Provide the [x, y] coordinate of the cell's center where the given text is located.  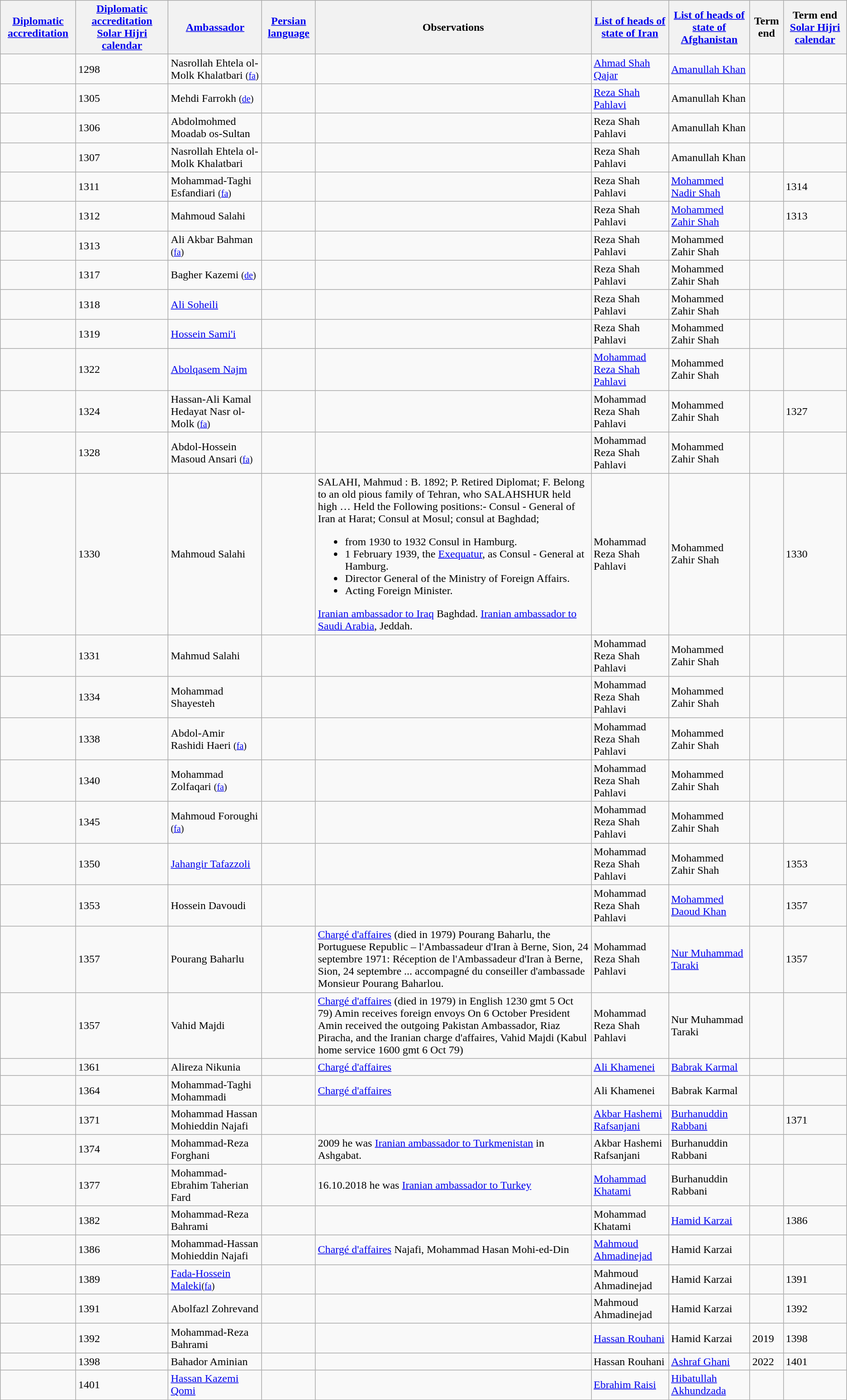
Bagher Kazemi (de) [215, 275]
List of heads of state of Afghanistan [709, 27]
Mohammad-Ebrahim Taherian Fard [215, 1185]
Ahmad Shah Qajar [630, 69]
Mehdi Farrokh (de) [215, 99]
Diplomatic accreditation Solar Hijri calendar [122, 27]
Mohammed Daoud Khan [709, 905]
1307 [122, 157]
Vahid Majdi [215, 1025]
2022 [766, 1362]
Abdolmohmed Moadab os-Sultan [215, 128]
Mohammed Nadir Shah [709, 186]
1361 [122, 1067]
1340 [122, 781]
Mohammad-Taghi Esfandiari (fa) [215, 186]
1312 [122, 216]
Ebrahim Raisi [630, 1385]
Mohammad Hassan Mohieddin Najafi [215, 1119]
1350 [122, 864]
16.10.2018 he was Iranian ambassador to Turkey [453, 1185]
List of heads of state of Iran [630, 27]
1374 [122, 1149]
1331 [122, 656]
Hassan-Ali Kamal Hedayat Nasr ol-Molk (fa) [215, 411]
Diplomatic accreditation [38, 27]
Hassan Kazemi Qomi [215, 1385]
Bahador Aminian [215, 1362]
1334 [122, 697]
Ashraf Ghani [709, 1362]
Hossein Sami'i [215, 334]
1338 [122, 739]
Mohammad Zolfaqari (fa) [215, 781]
1382 [122, 1221]
1322 [122, 369]
Jahangir Tafazzoli [215, 864]
Abdol-Amir Rashidi Haeri (fa) [215, 739]
1317 [122, 275]
1324 [122, 411]
1345 [122, 822]
2009 he was Iranian ambassador to Turkmenistan in Ashgabat. [453, 1149]
1319 [122, 334]
1306 [122, 128]
Nasrollah Ehtela ol-Molk Khalatbari (fa) [215, 69]
1311 [122, 186]
Ambassador [215, 27]
Hibatullah Akhundzada [709, 1385]
1364 [122, 1090]
Chargé d'affaires Najafi, Mohammad Hasan Mohi-ed-Din [453, 1250]
Abolfazl Zohrevand [215, 1309]
Observations [453, 27]
Term end Solar Hijri calendar [815, 27]
Pourang Baharlu [215, 959]
1305 [122, 99]
Mohammad Shayesteh [215, 697]
1298 [122, 69]
Mahmoud Foroughi (fa) [215, 822]
Term end [766, 27]
Ali Akbar Bahman (fa) [215, 245]
2019 [766, 1338]
Ali Soheili [215, 304]
Mohammad-Taghi Mohammadi [215, 1090]
Persian language [289, 27]
Abdol-Hossein Masoud Ansari (fa) [215, 453]
1389 [122, 1280]
Abolqasem Najm [215, 369]
Hossein Davoudi [215, 905]
1377 [122, 1185]
Fada-Hossein Maleki(fa) [215, 1280]
1318 [122, 304]
1328 [122, 453]
Nasrollah Ehtela ol-Molk Khalatbari [215, 157]
1314 [815, 186]
Mohammad-Hassan Mohieddin Najafi [215, 1250]
Mahmud Salahi [215, 656]
Alireza Nikunia [215, 1067]
Mohammad-Reza Forghani [215, 1149]
1327 [815, 411]
